Find where the given text appears and provide that cell's center as (x, y) coordinate. 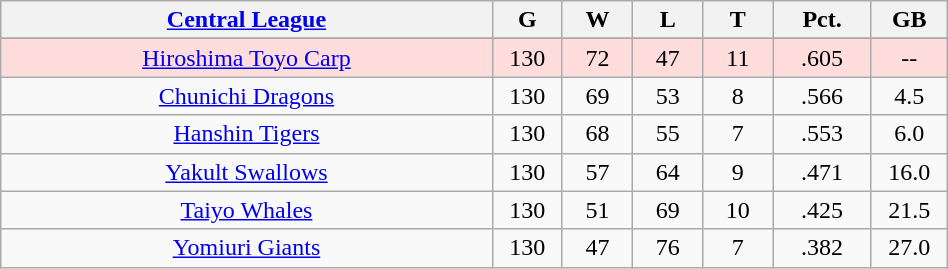
4.5 (909, 96)
.382 (822, 248)
.425 (822, 210)
Hanshin Tigers (246, 134)
.566 (822, 96)
Central League (246, 20)
GB (909, 20)
Chunichi Dragons (246, 96)
.471 (822, 172)
Taiyo Whales (246, 210)
Pct. (822, 20)
.553 (822, 134)
53 (668, 96)
11 (738, 58)
Yomiuri Giants (246, 248)
64 (668, 172)
10 (738, 210)
16.0 (909, 172)
W (597, 20)
T (738, 20)
.605 (822, 58)
Hiroshima Toyo Carp (246, 58)
76 (668, 248)
-- (909, 58)
57 (597, 172)
L (668, 20)
55 (668, 134)
G (527, 20)
9 (738, 172)
51 (597, 210)
8 (738, 96)
27.0 (909, 248)
6.0 (909, 134)
Yakult Swallows (246, 172)
72 (597, 58)
21.5 (909, 210)
68 (597, 134)
